Determine the [X, Y] coordinate at the center of the cell enclosing the given text.  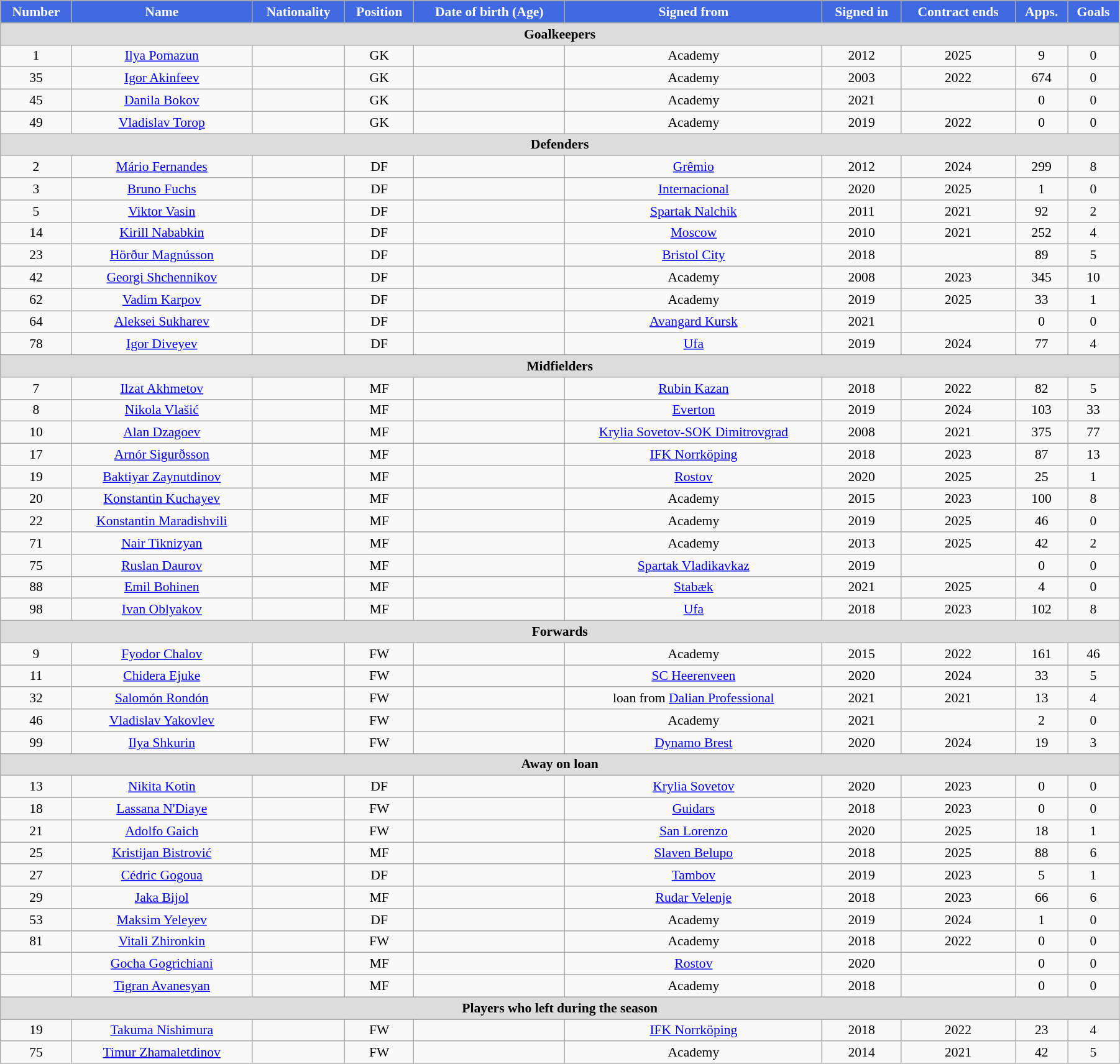
Away on loan [560, 764]
2013 [861, 543]
Krylia Sovetov [694, 787]
Danila Bokov [162, 101]
Defenders [560, 145]
11 [36, 676]
Adolfo Gaich [162, 831]
loan from Dalian Professional [694, 699]
Rudar Velenje [694, 897]
29 [36, 897]
Avangard Kursk [694, 322]
Ilya Pomazun [162, 56]
53 [36, 920]
64 [36, 322]
Fyodor Chalov [162, 654]
Nikola Vlašić [162, 410]
Vitali Zhironkin [162, 942]
14 [36, 233]
27 [36, 876]
81 [36, 942]
Takuma Nishimura [162, 1030]
Nair Tiknizyan [162, 543]
2014 [861, 1053]
32 [36, 699]
100 [1042, 499]
Kirill Nababkin [162, 233]
Cédric Gogoua [162, 876]
Alan Dzagoev [162, 433]
299 [1042, 167]
78 [36, 344]
Ilya Shkurin [162, 743]
Goalkeepers [560, 34]
Lassana N'Diaye [162, 809]
89 [1042, 255]
Forwards [560, 632]
98 [36, 610]
Arnór Sigurðsson [162, 455]
Konstantin Kuchayev [162, 499]
Ilzat Akhmetov [162, 388]
Stabæk [694, 587]
Gocha Gogrichiani [162, 964]
Slaven Belupo [694, 853]
62 [36, 300]
102 [1042, 610]
103 [1042, 410]
Tigran Avanesyan [162, 986]
Number [36, 12]
Date of birth (Age) [490, 12]
Guidars [694, 809]
82 [1042, 388]
Vadim Karpov [162, 300]
Maksim Yeleyev [162, 920]
Tambov [694, 876]
45 [36, 101]
Internacional [694, 189]
49 [36, 122]
2003 [861, 78]
71 [36, 543]
252 [1042, 233]
Nationality [298, 12]
Midfielders [560, 366]
Vladislav Torop [162, 122]
Chidera Ejuke [162, 676]
Spartak Vladikavkaz [694, 566]
Kristijan Bistrović [162, 853]
Grêmio [694, 167]
San Lorenzo [694, 831]
SC Heerenveen [694, 676]
Krylia Sovetov-SOK Dimitrovgrad [694, 433]
99 [36, 743]
Mário Fernandes [162, 167]
674 [1042, 78]
Apps. [1042, 12]
Salomón Rondón [162, 699]
Hörður Magnússon [162, 255]
Emil Bohinen [162, 587]
345 [1042, 278]
Goals [1094, 12]
17 [36, 455]
Bruno Fuchs [162, 189]
Bristol City [694, 255]
21 [36, 831]
Baktiyar Zaynutdinov [162, 477]
Ruslan Daurov [162, 566]
Players who left during the season [560, 1008]
375 [1042, 433]
Signed in [861, 12]
Igor Akinfeev [162, 78]
Igor Diveyev [162, 344]
2011 [861, 211]
Signed from [694, 12]
2010 [861, 233]
Aleksei Sukharev [162, 322]
66 [1042, 897]
87 [1042, 455]
Everton [694, 410]
Vladislav Yakovlev [162, 720]
Spartak Nalchik [694, 211]
Position [379, 12]
22 [36, 521]
20 [36, 499]
Ivan Oblyakov [162, 610]
Viktor Vasin [162, 211]
35 [36, 78]
161 [1042, 654]
Name [162, 12]
Rubin Kazan [694, 388]
7 [36, 388]
Nikita Kotin [162, 787]
92 [1042, 211]
Georgi Shchennikov [162, 278]
Timur Zhamaletdinov [162, 1053]
Jaka Bijol [162, 897]
Moscow [694, 233]
Dynamo Brest [694, 743]
Konstantin Maradishvili [162, 521]
Contract ends [958, 12]
